Find where the given text appears and provide that cell's center as [X, Y] coordinate. 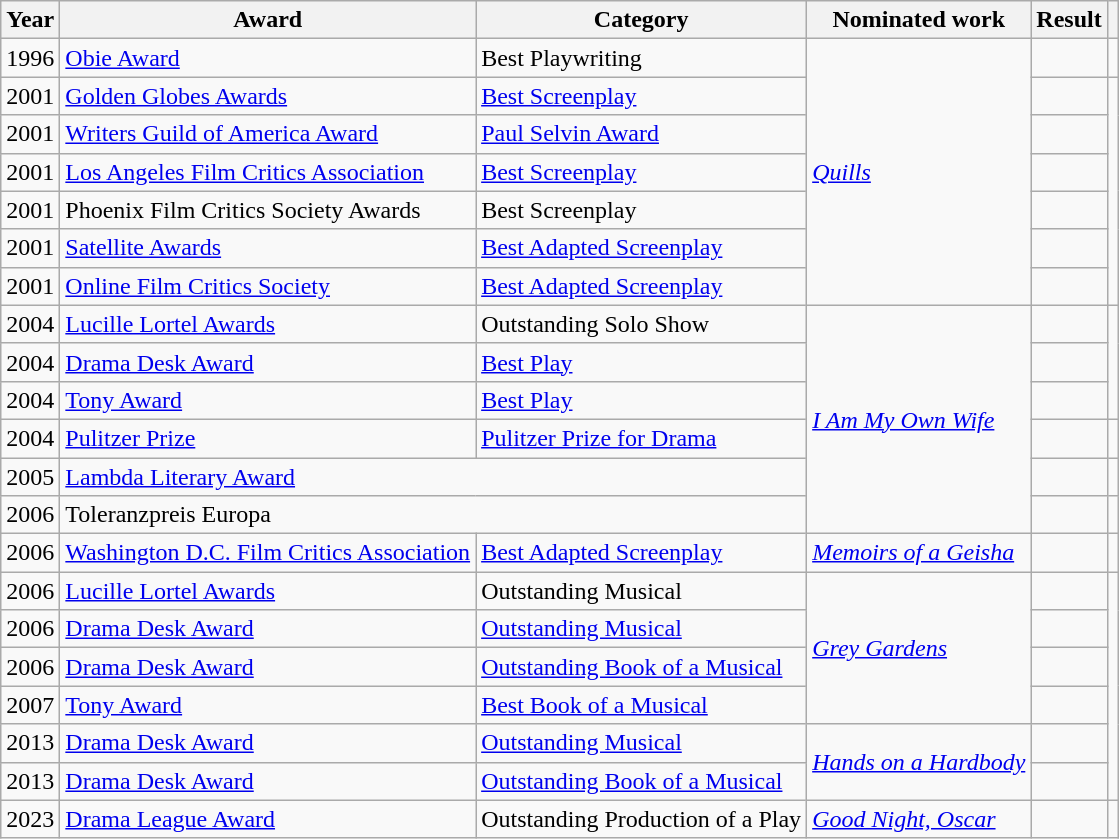
Online Film Critics Society [268, 286]
Grey Gardens [919, 648]
2007 [30, 705]
Obie Award [268, 58]
1996 [30, 58]
Best Book of a Musical [642, 705]
I Am My Own Wife [919, 419]
Writers Guild of America Award [268, 134]
Los Angeles Film Critics Association [268, 172]
Memoirs of a Geisha [919, 553]
Lambda Literary Award [434, 477]
Paul Selvin Award [642, 134]
Outstanding Solo Show [642, 324]
Golden Globes Awards [268, 96]
Award [268, 20]
2005 [30, 477]
Toleranzpreis Europa [434, 515]
Pulitzer Prize for Drama [642, 438]
Quills [919, 172]
Year [30, 20]
Washington D.C. Film Critics Association [268, 553]
Best Playwriting [642, 58]
Pulitzer Prize [268, 438]
Drama League Award [268, 819]
Outstanding Production of a Play [642, 819]
Result [1069, 20]
Phoenix Film Critics Society Awards [268, 210]
Hands on a Hardbody [919, 762]
Satellite Awards [268, 248]
2023 [30, 819]
Nominated work [919, 20]
Category [642, 20]
Good Night, Oscar [919, 819]
